For the text-containing cell, return its midpoint in (x, y) coordinate format. 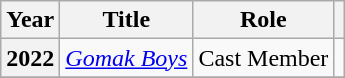
2022 (30, 58)
Gomak Boys (126, 58)
Year (30, 20)
Role (264, 20)
Cast Member (264, 58)
Title (126, 20)
